Provide the [x, y] coordinate of the cell's center where the given text is located.  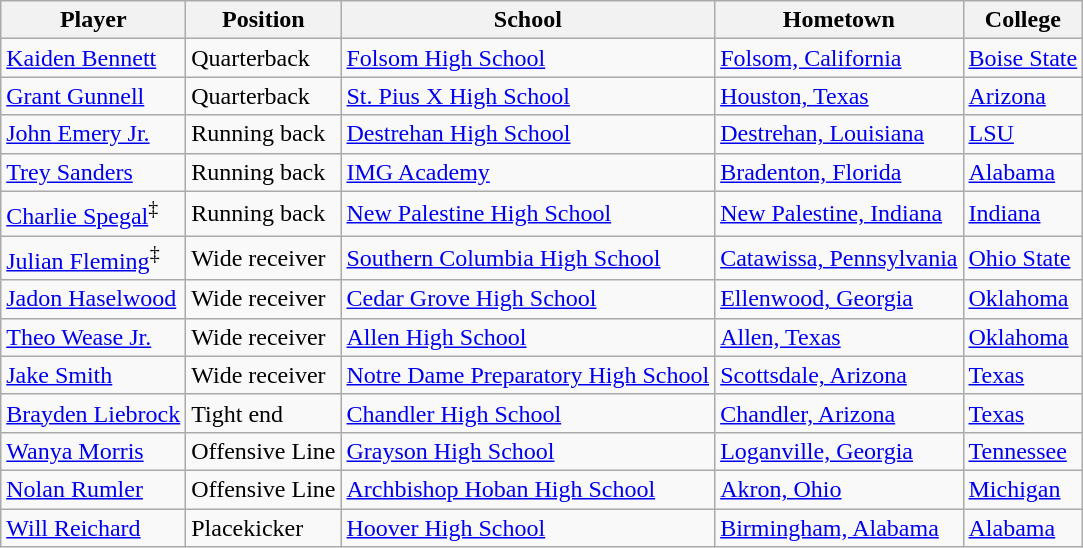
Arizona [1023, 96]
Ellenwood, Georgia [839, 299]
Chandler, Arizona [839, 413]
Brayden Liebrock [94, 413]
IMG Academy [528, 172]
LSU [1023, 134]
Jadon Haselwood [94, 299]
Grant Gunnell [94, 96]
Wanya Morris [94, 451]
Indiana [1023, 214]
Hometown [839, 20]
Allen High School [528, 337]
Placekicker [264, 528]
Akron, Ohio [839, 489]
Grayson High School [528, 451]
Birmingham, Alabama [839, 528]
School [528, 20]
Loganville, Georgia [839, 451]
Southern Columbia High School [528, 258]
Allen, Texas [839, 337]
Position [264, 20]
College [1023, 20]
Archbishop Hoban High School [528, 489]
Destrehan, Louisiana [839, 134]
Chandler High School [528, 413]
Julian Fleming‡ [94, 258]
Bradenton, Florida [839, 172]
Nolan Rumler [94, 489]
New Palestine High School [528, 214]
Boise State [1023, 58]
John Emery Jr. [94, 134]
Notre Dame Preparatory High School [528, 375]
Tight end [264, 413]
Theo Wease Jr. [94, 337]
Michigan [1023, 489]
Jake Smith [94, 375]
Charlie Spegal‡ [94, 214]
Trey Sanders [94, 172]
Ohio State [1023, 258]
Hoover High School [528, 528]
Folsom High School [528, 58]
Destrehan High School [528, 134]
Kaiden Bennett [94, 58]
St. Pius X High School [528, 96]
New Palestine, Indiana [839, 214]
Cedar Grove High School [528, 299]
Houston, Texas [839, 96]
Catawissa, Pennsylvania [839, 258]
Will Reichard [94, 528]
Scottsdale, Arizona [839, 375]
Tennessee [1023, 451]
Folsom, California [839, 58]
Player [94, 20]
